Return (x, y) of the center of cell containing provided text 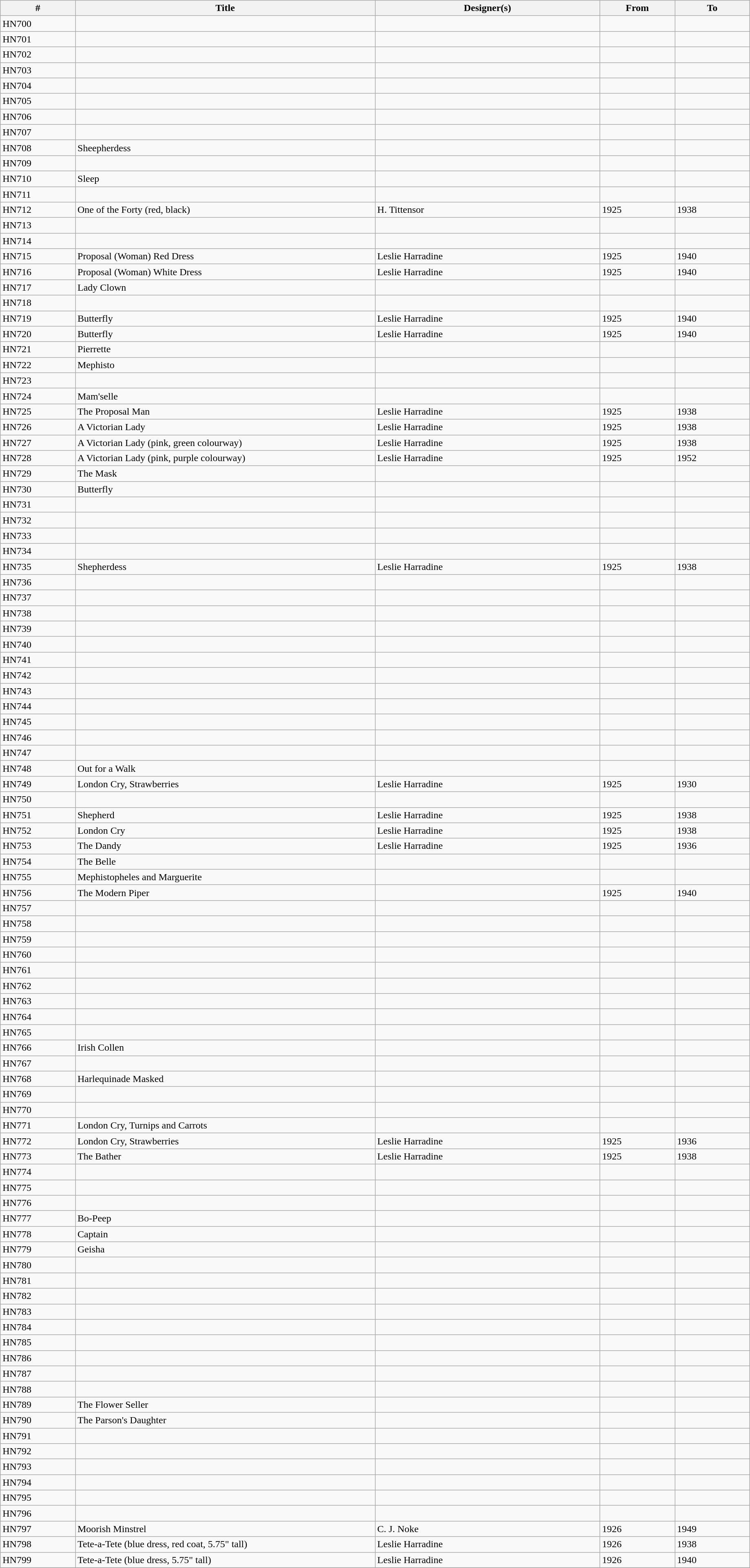
A Victorian Lady (225, 427)
Tete-a-Tete (blue dress, red coat, 5.75" tall) (225, 1544)
HN760 (38, 955)
HN727 (38, 442)
HN752 (38, 830)
Sheepherdess (225, 148)
HN770 (38, 1110)
HN774 (38, 1172)
HN729 (38, 474)
HN710 (38, 179)
Bo-Peep (225, 1219)
HN782 (38, 1296)
HN706 (38, 117)
HN766 (38, 1048)
HN709 (38, 163)
Proposal (Woman) White Dress (225, 272)
HN743 (38, 691)
HN728 (38, 458)
HN767 (38, 1063)
Shepherd (225, 815)
HN794 (38, 1482)
HN764 (38, 1017)
HN777 (38, 1219)
HN711 (38, 194)
HN725 (38, 411)
HN781 (38, 1281)
HN712 (38, 210)
HN789 (38, 1405)
HN722 (38, 365)
Lady Clown (225, 287)
To (712, 8)
From (637, 8)
HN723 (38, 380)
HN788 (38, 1389)
HN759 (38, 939)
HN799 (38, 1560)
HN738 (38, 613)
HN786 (38, 1358)
HN748 (38, 769)
Shepherdess (225, 567)
Tete-a-Tete (blue dress, 5.75" tall) (225, 1560)
HN734 (38, 551)
HN762 (38, 986)
HN773 (38, 1156)
HN768 (38, 1079)
HN720 (38, 334)
HN702 (38, 55)
HN713 (38, 225)
HN704 (38, 86)
1952 (712, 458)
HN731 (38, 505)
Mephistopheles and Marguerite (225, 877)
HN726 (38, 427)
Irish Collen (225, 1048)
HN787 (38, 1374)
HN740 (38, 644)
Moorish Minstrel (225, 1529)
The Modern Piper (225, 892)
London Cry (225, 830)
A Victorian Lady (pink, purple colourway) (225, 458)
HN783 (38, 1312)
The Parson's Daughter (225, 1420)
HN735 (38, 567)
HN703 (38, 70)
HN769 (38, 1094)
HN700 (38, 24)
C. J. Noke (488, 1529)
HN719 (38, 318)
The Dandy (225, 846)
HN753 (38, 846)
Designer(s) (488, 8)
HN717 (38, 287)
H. Tittensor (488, 210)
HN701 (38, 39)
HN756 (38, 892)
HN798 (38, 1544)
HN751 (38, 815)
Sleep (225, 179)
HN754 (38, 861)
The Proposal Man (225, 411)
HN779 (38, 1250)
One of the Forty (red, black) (225, 210)
HN714 (38, 241)
HN737 (38, 598)
HN758 (38, 923)
The Belle (225, 861)
HN790 (38, 1420)
HN749 (38, 784)
1930 (712, 784)
Proposal (Woman) Red Dress (225, 256)
HN776 (38, 1203)
Mam'selle (225, 396)
HN744 (38, 707)
HN775 (38, 1188)
HN780 (38, 1265)
HN792 (38, 1451)
Out for a Walk (225, 769)
HN715 (38, 256)
HN750 (38, 799)
HN778 (38, 1234)
HN745 (38, 722)
HN741 (38, 660)
HN791 (38, 1435)
HN716 (38, 272)
HN795 (38, 1498)
HN784 (38, 1327)
HN785 (38, 1343)
HN793 (38, 1467)
London Cry, Turnips and Carrots (225, 1125)
HN755 (38, 877)
Title (225, 8)
The Bather (225, 1156)
HN757 (38, 908)
Harlequinade Masked (225, 1079)
Captain (225, 1234)
HN761 (38, 970)
HN771 (38, 1125)
HN708 (38, 148)
HN746 (38, 738)
HN747 (38, 753)
HN739 (38, 629)
HN733 (38, 536)
HN736 (38, 582)
HN721 (38, 349)
A Victorian Lady (pink, green colourway) (225, 442)
The Mask (225, 474)
Pierrette (225, 349)
HN705 (38, 101)
HN765 (38, 1032)
HN732 (38, 520)
The Flower Seller (225, 1405)
HN718 (38, 303)
HN797 (38, 1529)
HN763 (38, 1001)
# (38, 8)
Geisha (225, 1250)
Mephisto (225, 365)
HN730 (38, 489)
HN724 (38, 396)
1949 (712, 1529)
HN796 (38, 1513)
HN742 (38, 675)
HN772 (38, 1141)
HN707 (38, 132)
